Output the (X, Y) coordinate of the center of the cell containing the given text.  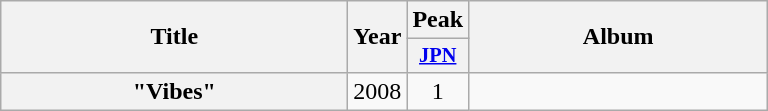
Title (174, 37)
2008 (378, 91)
"Vibes" (174, 91)
1 (438, 91)
Peak (438, 20)
JPN (438, 56)
Album (618, 37)
Year (378, 37)
